Pinpoint the cell where the given text exists, returning its (X, Y) midpoint coordinate. 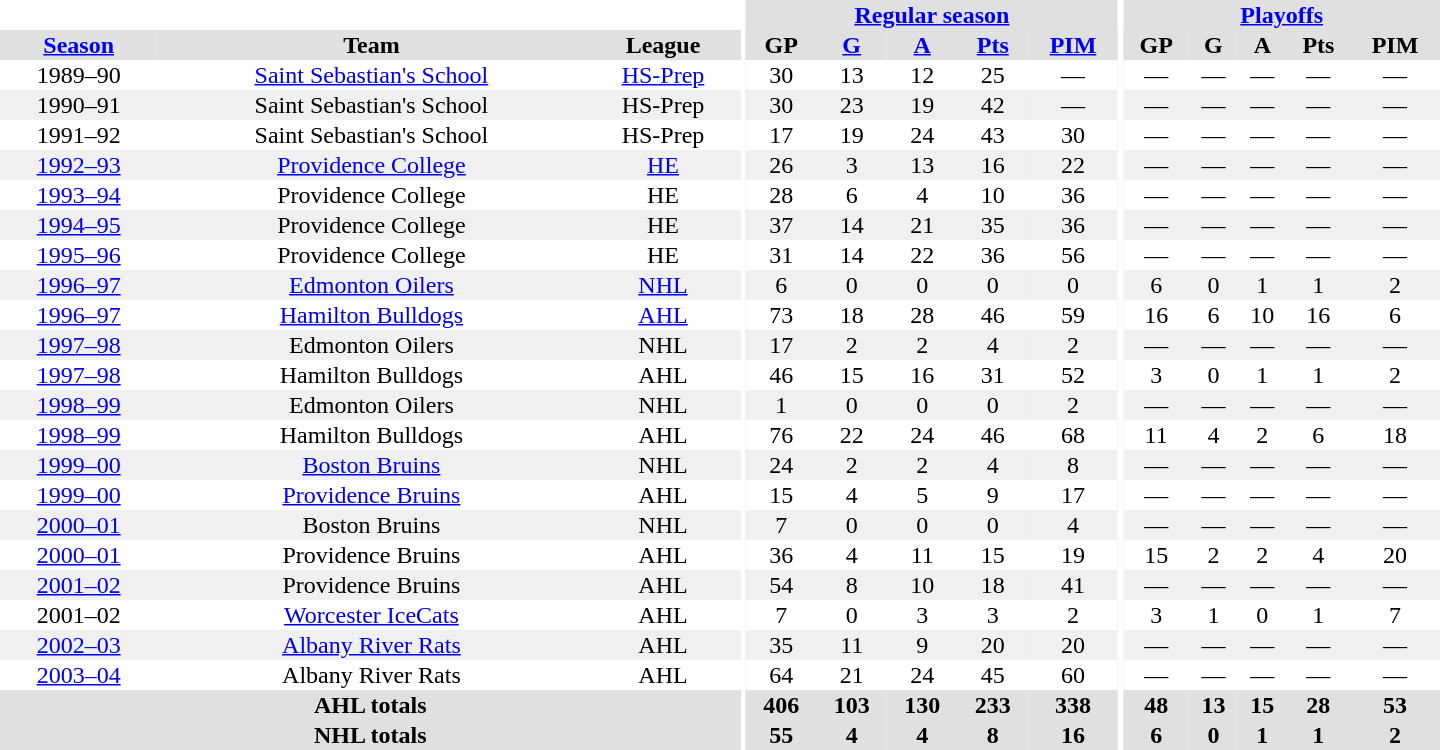
48 (1156, 705)
AHL totals (370, 705)
103 (852, 705)
Worcester IceCats (371, 615)
37 (782, 225)
54 (782, 585)
1995–96 (78, 255)
2002–03 (78, 645)
41 (1073, 585)
130 (922, 705)
45 (994, 675)
Season (78, 45)
56 (1073, 255)
Regular season (932, 15)
Playoffs (1282, 15)
53 (1395, 705)
338 (1073, 705)
League (662, 45)
25 (994, 75)
1992–93 (78, 165)
26 (782, 165)
1989–90 (78, 75)
1994–95 (78, 225)
43 (994, 135)
Team (371, 45)
55 (782, 735)
23 (852, 105)
233 (994, 705)
1990–91 (78, 105)
406 (782, 705)
12 (922, 75)
5 (922, 495)
2003–04 (78, 675)
76 (782, 435)
42 (994, 105)
64 (782, 675)
1991–92 (78, 135)
NHL totals (370, 735)
68 (1073, 435)
73 (782, 315)
1993–94 (78, 195)
60 (1073, 675)
59 (1073, 315)
52 (1073, 375)
